Determine the (x, y) coordinate at the center of the cell enclosing the given text.  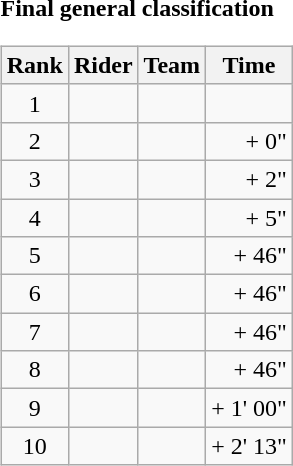
3 (34, 179)
Rider (103, 65)
+ 5" (250, 217)
8 (34, 370)
+ 0" (250, 141)
7 (34, 332)
+ 2' 13" (250, 446)
1 (34, 103)
5 (34, 256)
Team (172, 65)
4 (34, 217)
Time (250, 65)
10 (34, 446)
+ 2" (250, 179)
+ 1' 00" (250, 408)
2 (34, 141)
Rank (34, 65)
9 (34, 408)
6 (34, 294)
